Extract the [x, y] coordinate from the center of the cell holding the provided text.  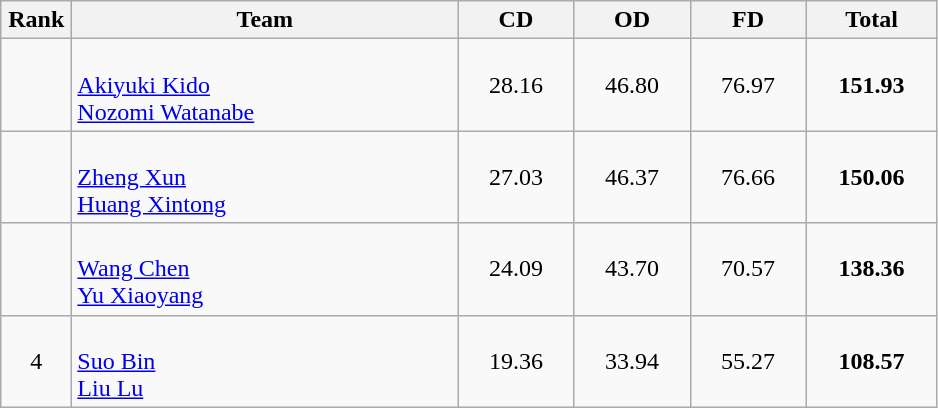
28.16 [516, 85]
Suo BinLiu Lu [265, 361]
Total [872, 20]
CD [516, 20]
138.36 [872, 269]
55.27 [748, 361]
46.80 [632, 85]
108.57 [872, 361]
24.09 [516, 269]
151.93 [872, 85]
Zheng XunHuang Xintong [265, 177]
19.36 [516, 361]
46.37 [632, 177]
FD [748, 20]
33.94 [632, 361]
27.03 [516, 177]
4 [36, 361]
OD [632, 20]
Wang ChenYu Xiaoyang [265, 269]
Akiyuki KidoNozomi Watanabe [265, 85]
Rank [36, 20]
76.97 [748, 85]
70.57 [748, 269]
76.66 [748, 177]
43.70 [632, 269]
Team [265, 20]
150.06 [872, 177]
